Locate the cell with the specified text and output its (X, Y) center coordinate. 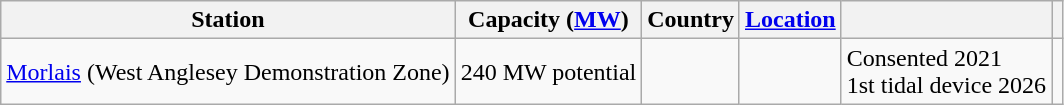
240 MW potential (548, 72)
Station (228, 20)
Country (691, 20)
Location (790, 20)
Capacity (MW) (548, 20)
Morlais (West Anglesey Demonstration Zone) (228, 72)
Consented 2021 1st tidal device 2026 (946, 72)
